Output the [X, Y] coordinate of the center of the cell containing the given text.  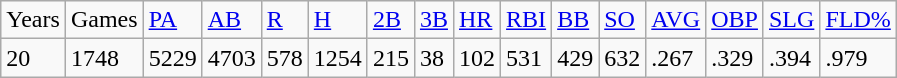
R [284, 20]
4703 [232, 58]
OBP [735, 20]
3B [434, 20]
215 [390, 58]
2B [390, 20]
.329 [735, 58]
SO [622, 20]
AB [232, 20]
HR [476, 20]
.979 [858, 58]
SLG [791, 20]
BB [576, 20]
632 [622, 58]
1254 [338, 58]
102 [476, 58]
429 [576, 58]
531 [526, 58]
AVG [676, 20]
578 [284, 58]
FLD% [858, 20]
.267 [676, 58]
RBI [526, 20]
Years [34, 20]
Games [104, 20]
.394 [791, 58]
20 [34, 58]
38 [434, 58]
H [338, 20]
1748 [104, 58]
PA [172, 20]
5229 [172, 58]
